For the text-containing cell, return its midpoint in [x, y] coordinate format. 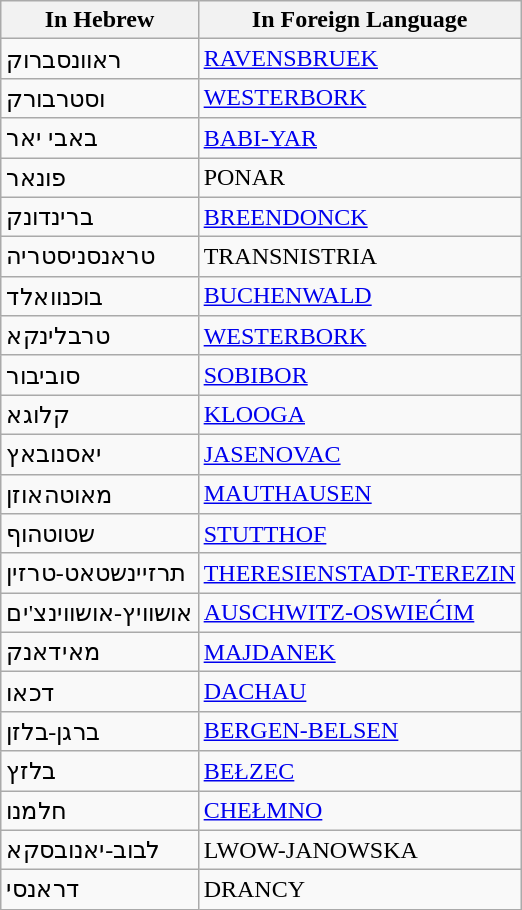
In Foreign Language [360, 20]
LWOW-JANOWSKA [360, 850]
שטוטהוף [100, 534]
תרזיינשטאט-טרזין [100, 573]
בוכנוואלד [100, 296]
BERGEN-BELSEN [360, 731]
BUCHENWALD [360, 296]
חלמנו [100, 810]
SOBIBOR [360, 375]
KLOOGA [360, 415]
In Hebrew [100, 20]
טרבלינקא [100, 336]
TRANSNISTRIA [360, 257]
STUTTHOF [360, 534]
ראוונסברוק [100, 59]
BABI-YAR [360, 138]
PONAR [360, 178]
טראנסניסטריה [100, 257]
THERESIENSTADT-TEREZIN [360, 573]
ברינדונק [100, 217]
בלזץ [100, 771]
DRANCY [360, 890]
פונאר [100, 178]
קלוגא [100, 415]
AUSCHWITZ-OSWIEĆIM [360, 613]
MAUTHAUSEN [360, 494]
CHEŁMNO [360, 810]
RAVENSBRUEK [360, 59]
DACHAU [360, 692]
אושוויץ-אושווינצ'ים [100, 613]
BREENDONCK [360, 217]
JASENOVAC [360, 454]
באבי יאר [100, 138]
סוביבור [100, 375]
BEŁZEC [360, 771]
מאוטהאוזן [100, 494]
מאידאנק [100, 652]
ברגן-בלזן [100, 731]
MAJDANEK [360, 652]
דכאו [100, 692]
לבוב-יאנובסקא [100, 850]
דראנסי [100, 890]
וסטרבורק [100, 98]
יאסנובאץ [100, 454]
